Find where the given text appears and provide that cell's center as [X, Y] coordinate. 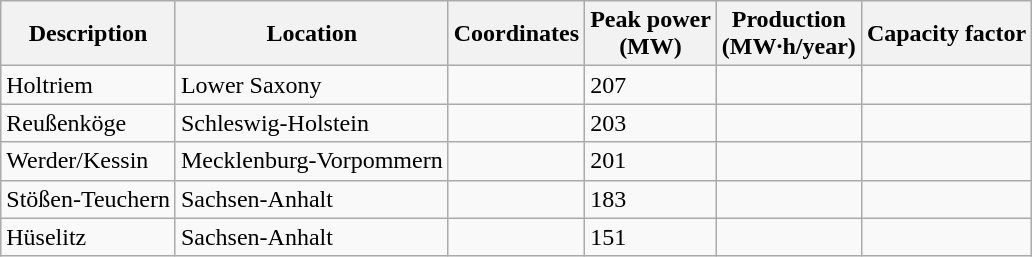
Hüselitz [88, 237]
Werder/Kessin [88, 161]
Lower Saxony [312, 85]
Mecklenburg-Vorpommern [312, 161]
Production (MW·h/year) [788, 34]
Peak power (MW) [651, 34]
207 [651, 85]
Schleswig-Holstein [312, 123]
201 [651, 161]
183 [651, 199]
Coordinates [516, 34]
151 [651, 237]
Stößen-Teuchern [88, 199]
Reußenköge [88, 123]
Holtriem [88, 85]
Description [88, 34]
203 [651, 123]
Capacity factor [946, 34]
Location [312, 34]
